Return the [X, Y] coordinate for the center point of the cell that contains the specified text.  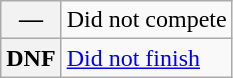
Did not compete [146, 20]
DNF [31, 58]
Did not finish [146, 58]
— [31, 20]
